Output the (X, Y) coordinate of the center of the cell containing the given text.  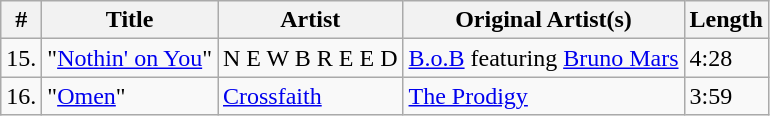
Original Artist(s) (544, 20)
4:28 (726, 58)
Artist (311, 20)
B.o.B featuring Bruno Mars (544, 58)
# (22, 20)
N E W B R E E D (311, 58)
3:59 (726, 96)
"Omen" (130, 96)
15. (22, 58)
Title (130, 20)
The Prodigy (544, 96)
Crossfaith (311, 96)
Length (726, 20)
16. (22, 96)
"Nothin' on You" (130, 58)
